Output the [x, y] coordinate of the center of the cell containing the given text.  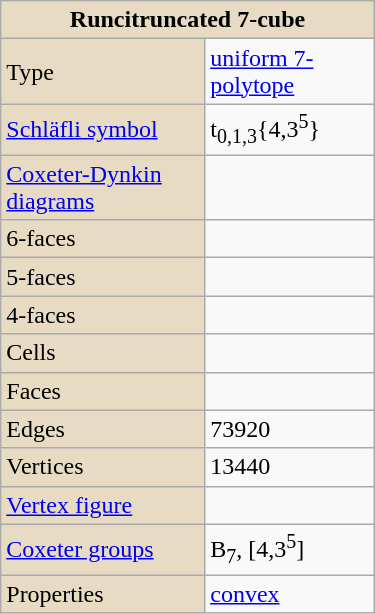
Cells [103, 353]
Coxeter-Dynkin diagrams [103, 188]
Type [103, 72]
Coxeter groups [103, 550]
Vertices [103, 467]
B7, [4,35] [290, 550]
Schläfli symbol [103, 130]
73920 [290, 429]
13440 [290, 467]
Vertex figure [103, 505]
5-faces [103, 277]
Properties [103, 594]
Edges [103, 429]
4-faces [103, 315]
t0,1,3{4,35} [290, 130]
convex [290, 594]
uniform 7-polytope [290, 72]
Runcitruncated 7-cube [188, 20]
6-faces [103, 239]
Faces [103, 391]
